For the text-containing cell, return its midpoint in (x, y) coordinate format. 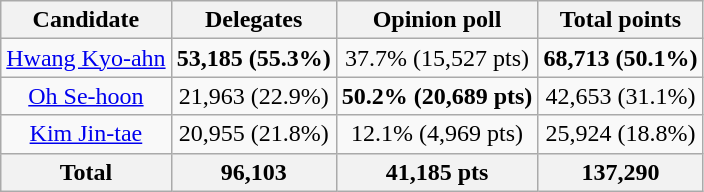
12.1% (4,969 pts) (437, 134)
Total (86, 172)
Total points (620, 20)
37.7% (15,527 pts) (437, 58)
50.2% (20,689 pts) (437, 96)
42,653 (31.1%) (620, 96)
25,924 (18.8%) (620, 134)
Oh Se-hoon (86, 96)
21,963 (22.9%) (254, 96)
Opinion poll (437, 20)
96,103 (254, 172)
Kim Jin-tae (86, 134)
68,713 (50.1%) (620, 58)
137,290 (620, 172)
53,185 (55.3%) (254, 58)
41,185 pts (437, 172)
Delegates (254, 20)
Hwang Kyo-ahn (86, 58)
20,955 (21.8%) (254, 134)
Candidate (86, 20)
